For the text-containing cell, return its midpoint in [X, Y] coordinate format. 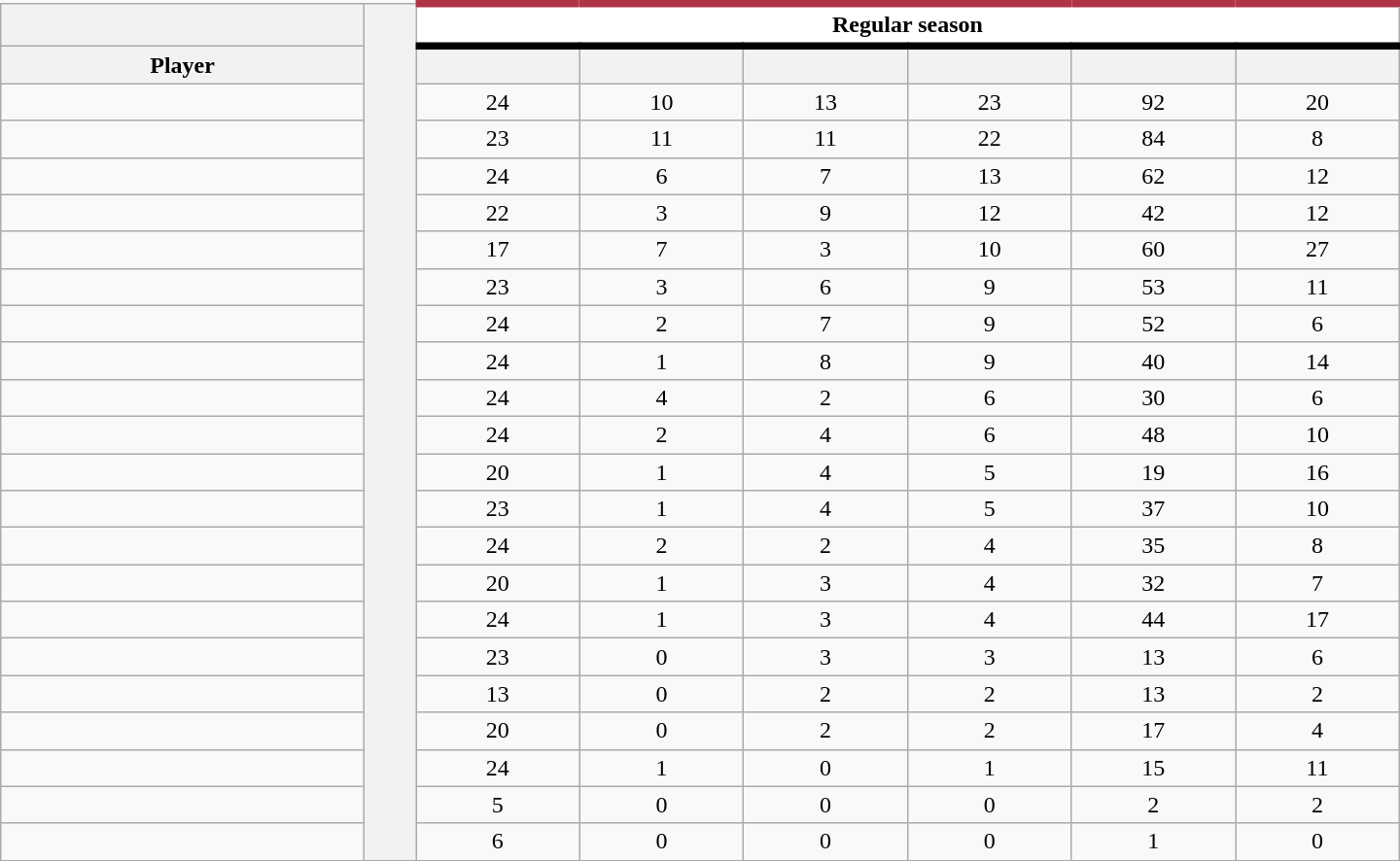
Player [183, 65]
48 [1153, 434]
62 [1153, 176]
14 [1318, 361]
37 [1153, 509]
84 [1153, 139]
16 [1318, 471]
19 [1153, 471]
40 [1153, 361]
Regular season [908, 25]
92 [1153, 102]
27 [1318, 250]
15 [1153, 768]
52 [1153, 324]
60 [1153, 250]
53 [1153, 287]
44 [1153, 620]
32 [1153, 583]
42 [1153, 213]
30 [1153, 397]
35 [1153, 546]
